Output the [X, Y] coordinate of the center of the cell containing the given text.  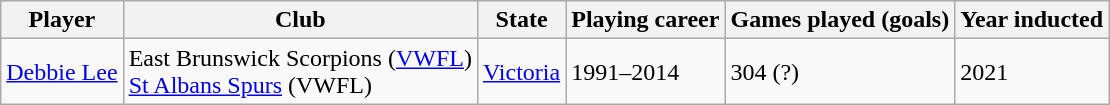
Player [62, 20]
Playing career [646, 20]
2021 [1032, 72]
Club [300, 20]
1991–2014 [646, 72]
State [521, 20]
Games played (goals) [840, 20]
Victoria [521, 72]
East Brunswick Scorpions (VWFL)St Albans Spurs (VWFL) [300, 72]
304 (?) [840, 72]
Year inducted [1032, 20]
Debbie Lee [62, 72]
